Identify which cell holds the provided text, then report its [x, y] central coordinate. 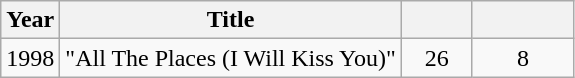
"All The Places (I Will Kiss You)" [230, 58]
26 [436, 58]
Year [30, 20]
8 [522, 58]
Title [230, 20]
1998 [30, 58]
